Detect which cell encompasses the target text, then output its [x, y] center coordinate. 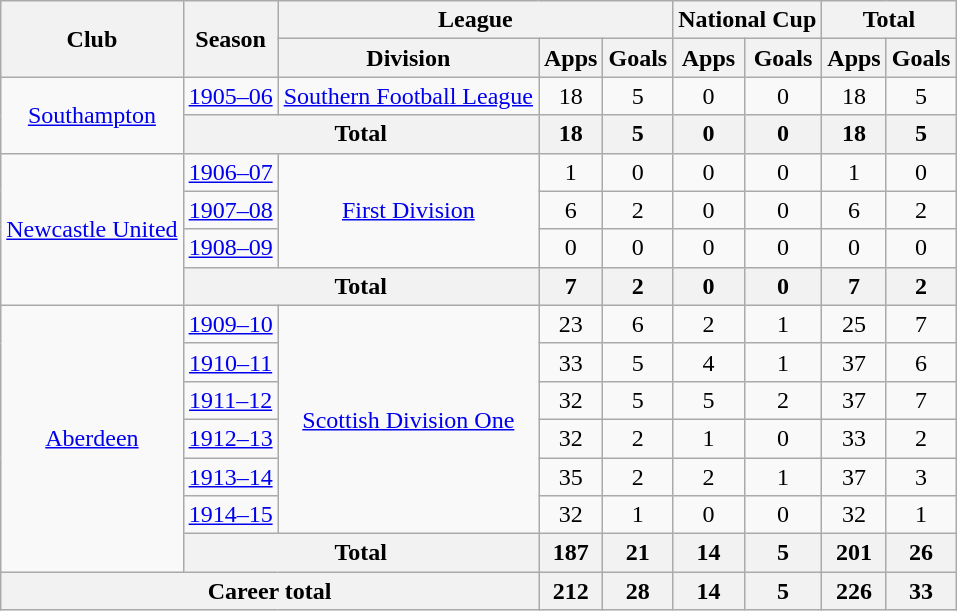
187 [570, 553]
Career total [270, 591]
1905–06 [230, 96]
25 [854, 324]
1913–14 [230, 477]
Division [408, 58]
26 [921, 553]
Season [230, 39]
Scottish Division One [408, 419]
23 [570, 324]
1909–10 [230, 324]
212 [570, 591]
1910–11 [230, 362]
1911–12 [230, 400]
1907–08 [230, 210]
35 [570, 477]
Newcastle United [92, 229]
226 [854, 591]
1906–07 [230, 172]
21 [638, 553]
4 [709, 362]
1914–15 [230, 515]
3 [921, 477]
National Cup [748, 20]
Southampton [92, 115]
Southern Football League [408, 96]
28 [638, 591]
First Division [408, 210]
1908–09 [230, 248]
Aberdeen [92, 438]
1912–13 [230, 438]
League [476, 20]
Club [92, 39]
201 [854, 553]
